For the text-containing cell, return its midpoint in (x, y) coordinate format. 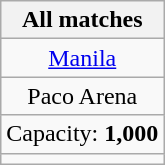
Paco Arena (82, 96)
Capacity: 1,000 (82, 134)
All matches (82, 20)
Manila (82, 58)
